Detect which cell encompasses the target text, then output its [X, Y] center coordinate. 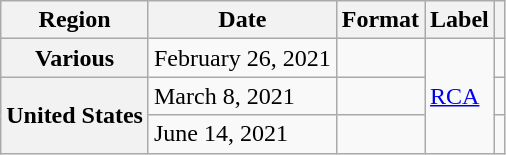
Format [380, 20]
Various [75, 58]
RCA [460, 96]
February 26, 2021 [242, 58]
Date [242, 20]
March 8, 2021 [242, 96]
Region [75, 20]
Label [460, 20]
June 14, 2021 [242, 134]
United States [75, 115]
